Return (X, Y) of the center of cell containing provided text 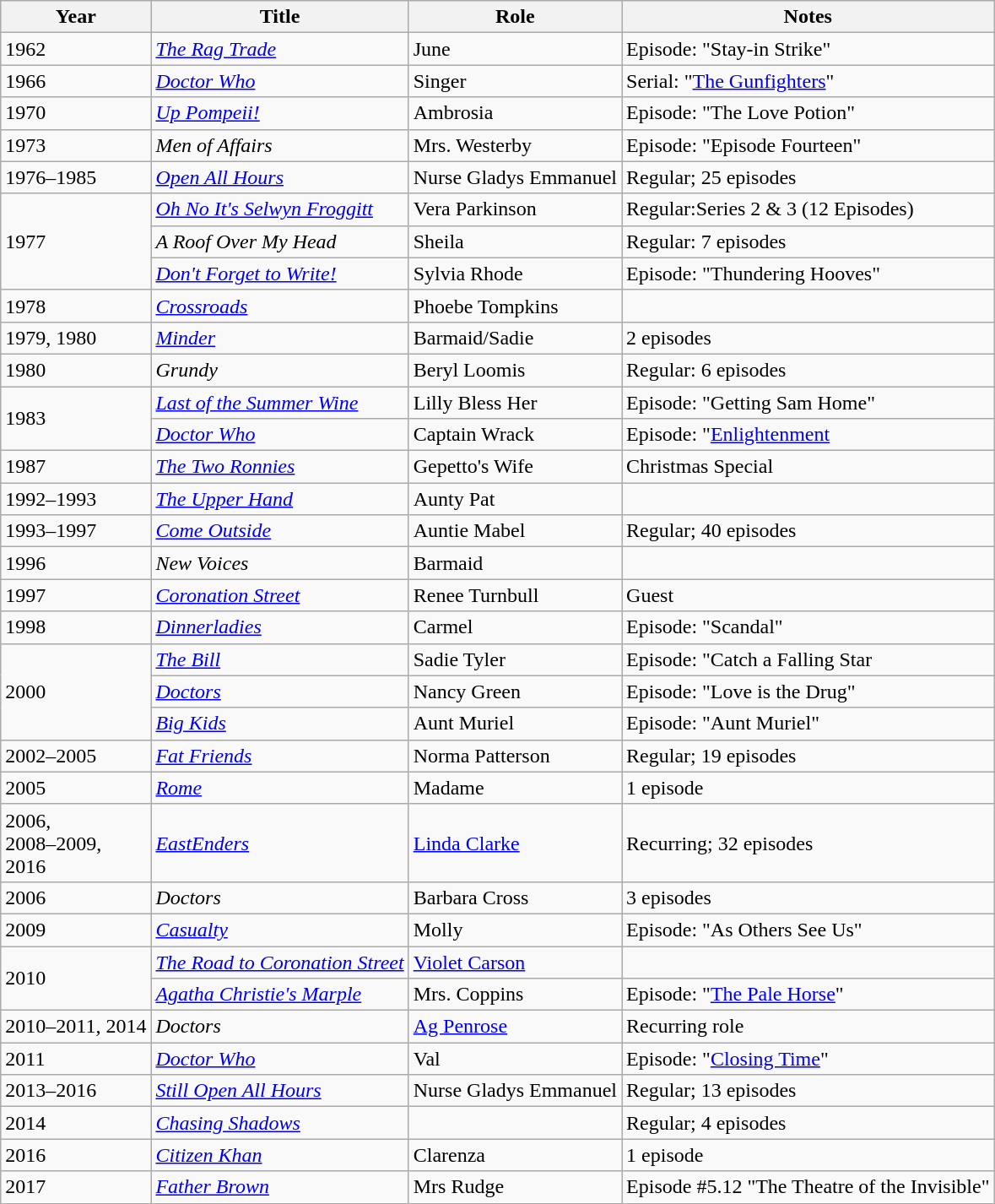
Title (280, 17)
2010–2011, 2014 (76, 1027)
Phoebe Tompkins (515, 306)
Agatha Christie's Marple (280, 995)
EastEnders (280, 843)
Episode: "Aunt Muriel" (808, 724)
Linda Clarke (515, 843)
Aunt Muriel (515, 724)
1987 (76, 467)
Episode: "Catch a Falling Star (808, 659)
Norma Patterson (515, 756)
1970 (76, 113)
1996 (76, 563)
2014 (76, 1123)
Episode: "As Others See Us" (808, 930)
Dinnerladies (280, 627)
The Road to Coronation Street (280, 962)
2006, 2008–2009, 2016 (76, 843)
Men of Affairs (280, 145)
Last of the Summer Wine (280, 403)
Sylvia Rhode (515, 274)
The Rag Trade (280, 49)
Regular; 19 episodes (808, 756)
Nancy Green (515, 691)
Barmaid/Sadie (515, 338)
Episode: "Episode Fourteen" (808, 145)
Episode: "Closing Time" (808, 1059)
Sadie Tyler (515, 659)
Regular; 40 episodes (808, 531)
Regular; 25 episodes (808, 177)
The Two Ronnies (280, 467)
Notes (808, 17)
Val (515, 1059)
Renee Turnbull (515, 595)
Fat Friends (280, 756)
Casualty (280, 930)
Regular:Series 2 & 3 (12 Episodes) (808, 209)
1993–1997 (76, 531)
Year (76, 17)
Episode: "Thundering Hooves" (808, 274)
1978 (76, 306)
Episode #5.12 "The Theatre of the Invisible" (808, 1187)
Captain Wrack (515, 435)
Molly (515, 930)
A Roof Over My Head (280, 241)
Recurring; 32 episodes (808, 843)
2011 (76, 1059)
Come Outside (280, 531)
Open All Hours (280, 177)
Up Pompeii! (280, 113)
1979, 1980 (76, 338)
Regular; 13 episodes (808, 1091)
Episode: "The Love Potion" (808, 113)
New Voices (280, 563)
Gepetto's Wife (515, 467)
Serial: "The Gunfighters" (808, 81)
Clarenza (515, 1155)
Episode: "Scandal" (808, 627)
Grundy (280, 370)
Mrs Rudge (515, 1187)
Regular: 7 episodes (808, 241)
Recurring role (808, 1027)
Episode: "The Pale Horse" (808, 995)
2006 (76, 898)
1966 (76, 81)
The Upper Hand (280, 499)
Beryl Loomis (515, 370)
Father Brown (280, 1187)
1980 (76, 370)
1992–1993 (76, 499)
Ambrosia (515, 113)
2000 (76, 691)
Singer (515, 81)
Madame (515, 788)
2009 (76, 930)
Big Kids (280, 724)
2005 (76, 788)
Violet Carson (515, 962)
1983 (76, 419)
2016 (76, 1155)
Auntie Mabel (515, 531)
2 episodes (808, 338)
1998 (76, 627)
Carmel (515, 627)
Regular; 4 episodes (808, 1123)
Chasing Shadows (280, 1123)
Episode: "Stay-in Strike" (808, 49)
Episode: "Getting Sam Home" (808, 403)
Crossroads (280, 306)
1962 (76, 49)
2017 (76, 1187)
Role (515, 17)
Vera Parkinson (515, 209)
1976–1985 (76, 177)
Still Open All Hours (280, 1091)
Ag Penrose (515, 1027)
Citizen Khan (280, 1155)
Mrs. Westerby (515, 145)
Aunty Pat (515, 499)
Regular: 6 episodes (808, 370)
3 episodes (808, 898)
The Bill (280, 659)
2013–2016 (76, 1091)
Lilly Bless Her (515, 403)
1997 (76, 595)
Mrs. Coppins (515, 995)
Minder (280, 338)
Barbara Cross (515, 898)
Barmaid (515, 563)
2010 (76, 978)
Episode: "Love is the Drug" (808, 691)
Episode: "Enlightenment (808, 435)
Rome (280, 788)
1973 (76, 145)
June (515, 49)
2002–2005 (76, 756)
Sheila (515, 241)
Guest (808, 595)
1977 (76, 241)
Oh No It's Selwyn Froggitt (280, 209)
Don't Forget to Write! (280, 274)
Christmas Special (808, 467)
Coronation Street (280, 595)
